Find where the given text appears and provide that cell's center as [X, Y] coordinate. 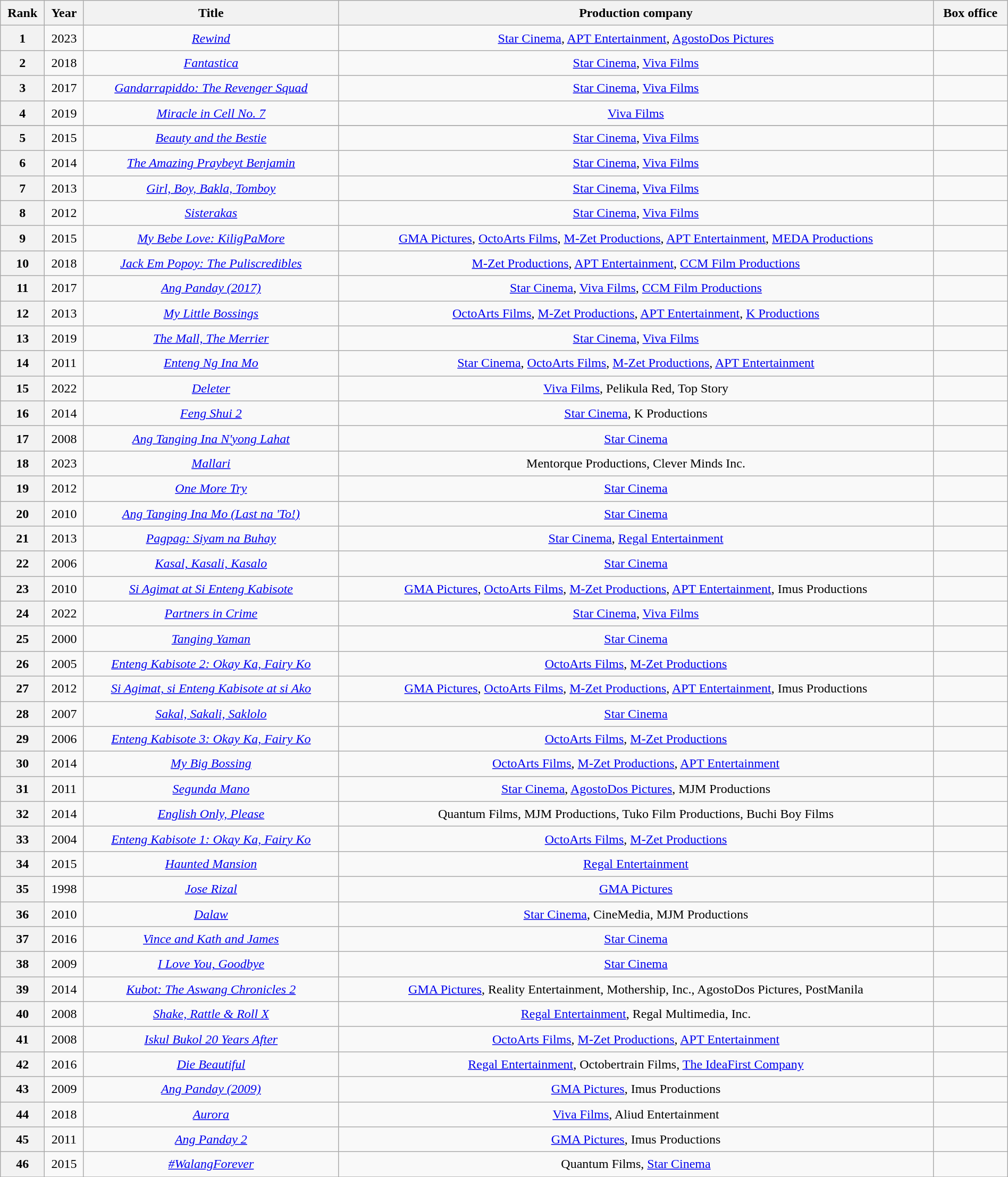
Box office [970, 13]
2000 [64, 638]
6 [22, 163]
20 [22, 514]
Enteng Kabisote 1: Okay Ka, Fairy Ko [211, 839]
Dalaw [211, 914]
33 [22, 839]
GMA Pictures [636, 889]
17 [22, 438]
7 [22, 188]
9 [22, 238]
3 [22, 88]
#WalangForever [211, 1165]
Die Beautiful [211, 1064]
Star Cinema, OctoArts Films, M-Zet Productions, APT Entertainment [636, 364]
44 [22, 1115]
Quantum Films, MJM Productions, Tuko Film Productions, Buchi Boy Films [636, 814]
Jose Rizal [211, 889]
Enteng Kabisote 3: Okay Ka, Fairy Ko [211, 739]
45 [22, 1139]
27 [22, 688]
2 [22, 63]
13 [22, 338]
Haunted Mansion [211, 864]
32 [22, 814]
Regal Entertainment [636, 864]
4 [22, 113]
Vince and Kath and James [211, 939]
5 [22, 138]
GMA Pictures, OctoArts Films, M-Zet Productions, APT Entertainment, MEDA Productions [636, 238]
21 [22, 538]
The Mall, The Merrier [211, 338]
2005 [64, 664]
31 [22, 789]
OctoArts Films, M-Zet Productions, APT Entertainment, K Productions [636, 314]
37 [22, 939]
My Big Bossing [211, 764]
26 [22, 664]
46 [22, 1165]
Ang Tanging Ina N'yong Lahat [211, 438]
Si Agimat, si Enteng Kabisote at si Ako [211, 688]
Regal Entertainment, Octobertrain Films, The IdeaFirst Company [636, 1064]
Jack Em Popoy: The Puliscredibles [211, 263]
Star Cinema, K Productions [636, 414]
Viva Films [636, 113]
1998 [64, 889]
Ang Panday (2009) [211, 1089]
Iskul Bukol 20 Years After [211, 1039]
Segunda Mano [211, 789]
My Little Bossings [211, 314]
Enteng Ng Ina Mo [211, 364]
39 [22, 989]
18 [22, 464]
Fantastica [211, 63]
Tanging Yaman [211, 638]
16 [22, 414]
41 [22, 1039]
Deleter [211, 388]
Enteng Kabisote 2: Okay Ka, Fairy Ko [211, 664]
Star Cinema, AgostoDos Pictures, MJM Productions [636, 789]
1 [22, 38]
42 [22, 1064]
Title [211, 13]
Mentorque Productions, Clever Minds Inc. [636, 464]
GMA Pictures, Reality Entertainment, Mothership, Inc., AgostoDos Pictures, PostManila [636, 989]
43 [22, 1089]
Kubot: The Aswang Chronicles 2 [211, 989]
10 [22, 263]
Regal Entertainment, Regal Multimedia, Inc. [636, 1014]
My Bebe Love: KiligPaMore [211, 238]
19 [22, 488]
11 [22, 288]
Girl, Boy, Bakla, Tomboy [211, 188]
23 [22, 588]
I Love You, Goodbye [211, 964]
12 [22, 314]
25 [22, 638]
Ang Tanging Ina Mo (Last na 'To!) [211, 514]
Rank [22, 13]
36 [22, 914]
Viva Films, Pelikula Red, Top Story [636, 388]
38 [22, 964]
One More Try [211, 488]
Ang Panday (2017) [211, 288]
Rewind [211, 38]
8 [22, 213]
40 [22, 1014]
Shake, Rattle & Roll X [211, 1014]
28 [22, 714]
Pagpag: Siyam na Buhay [211, 538]
English Only, Please [211, 814]
22 [22, 564]
34 [22, 864]
Star Cinema, CineMedia, MJM Productions [636, 914]
Sisterakas [211, 213]
35 [22, 889]
M-Zet Productions, APT Entertainment, CCM Film Productions [636, 263]
2007 [64, 714]
Production company [636, 13]
Year [64, 13]
29 [22, 739]
Ang Panday 2 [211, 1139]
Mallari [211, 464]
24 [22, 614]
Si Agimat at Si Enteng Kabisote [211, 588]
Viva Films, Aliud Entertainment [636, 1115]
Beauty and the Bestie [211, 138]
Star Cinema, Viva Films, CCM Film Productions [636, 288]
Star Cinema, Regal Entertainment [636, 538]
Miracle in Cell No. 7 [211, 113]
Kasal, Kasali, Kasalo [211, 564]
Aurora [211, 1115]
Sakal, Sakali, Saklolo [211, 714]
14 [22, 364]
The Amazing Praybeyt Benjamin [211, 163]
15 [22, 388]
2004 [64, 839]
Star Cinema, APT Entertainment, AgostoDos Pictures [636, 38]
Partners in Crime [211, 614]
Gandarrapiddo: The Revenger Squad [211, 88]
Feng Shui 2 [211, 414]
Quantum Films, Star Cinema [636, 1165]
30 [22, 764]
